Capture the cell that displays the provided text and extract its [x, y] central coordinate. 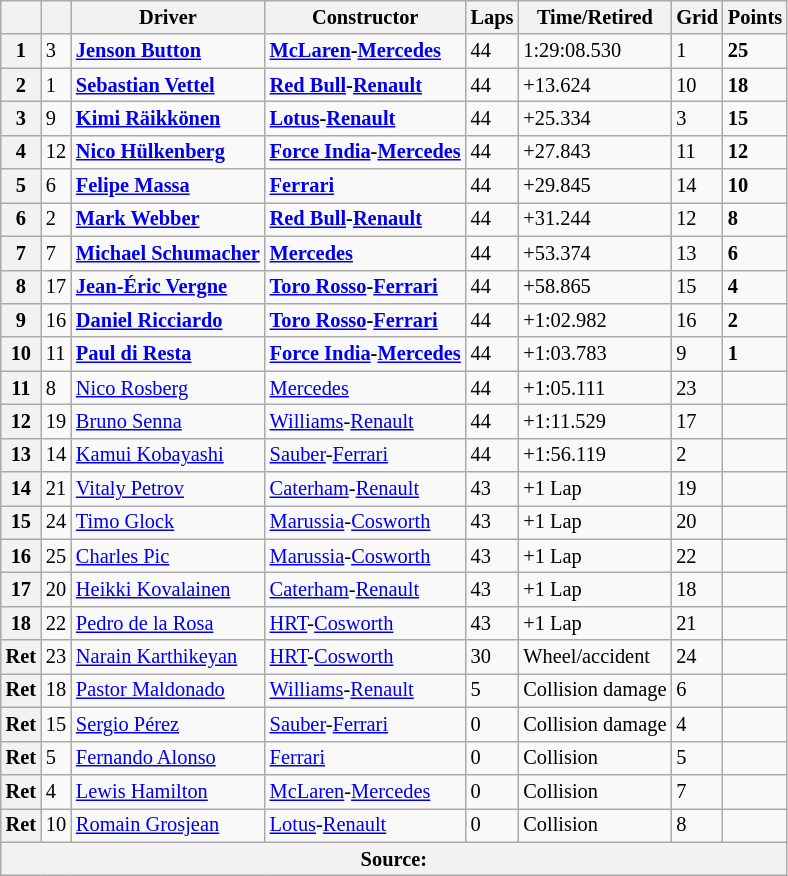
Fernando Alonso [168, 758]
Bruno Senna [168, 421]
Pedro de la Rosa [168, 623]
+1:05.111 [594, 388]
1:29:08.530 [594, 51]
Felipe Massa [168, 186]
Narain Karthikeyan [168, 657]
+31.244 [594, 219]
Grid [697, 17]
Laps [492, 17]
Timo Glock [168, 522]
Wheel/accident [594, 657]
Driver [168, 17]
Romain Grosjean [168, 825]
Nico Rosberg [168, 388]
+1:02.982 [594, 320]
Sergio Pérez [168, 724]
Vitaly Petrov [168, 489]
Jean-Éric Vergne [168, 287]
Daniel Ricciardo [168, 320]
Nico Hülkenberg [168, 152]
Michael Schumacher [168, 253]
Sebastian Vettel [168, 85]
Lewis Hamilton [168, 791]
+29.845 [594, 186]
+58.865 [594, 287]
Source: [394, 859]
30 [492, 657]
Constructor [366, 17]
+13.624 [594, 85]
+1:03.783 [594, 354]
+25.334 [594, 118]
+53.374 [594, 253]
Kamui Kobayashi [168, 455]
Jenson Button [168, 51]
Time/Retired [594, 17]
Pastor Maldonado [168, 690]
Charles Pic [168, 556]
+1:11.529 [594, 421]
Points [755, 17]
Paul di Resta [168, 354]
+27.843 [594, 152]
+1:56.119 [594, 455]
Heikki Kovalainen [168, 589]
Mark Webber [168, 219]
Kimi Räikkönen [168, 118]
